Capture the cell that displays the provided text and extract its [x, y] central coordinate. 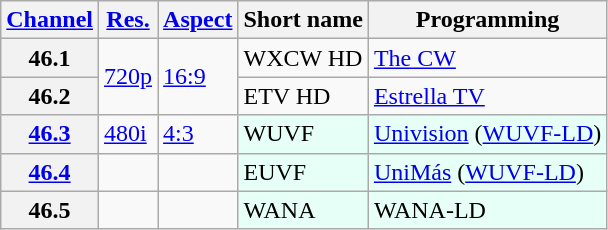
Channel [50, 20]
Programming [487, 20]
The CW [487, 58]
UniMás (WUVF-LD) [487, 172]
480i [128, 134]
46.1 [50, 58]
46.4 [50, 172]
16:9 [198, 77]
EUVF [303, 172]
WUVF [303, 134]
ETV HD [303, 96]
WANA-LD [487, 210]
46.5 [50, 210]
46.3 [50, 134]
Res. [128, 20]
Estrella TV [487, 96]
Univision (WUVF-LD) [487, 134]
4:3 [198, 134]
Short name [303, 20]
46.2 [50, 96]
720p [128, 77]
WXCW HD [303, 58]
WANA [303, 210]
Aspect [198, 20]
